Locate the cell with the specified text and output its [x, y] center coordinate. 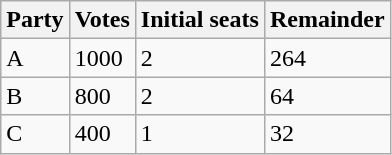
Votes [102, 20]
800 [102, 96]
400 [102, 134]
B [35, 96]
1000 [102, 58]
264 [327, 58]
C [35, 134]
Party [35, 20]
32 [327, 134]
Remainder [327, 20]
1 [200, 134]
64 [327, 96]
A [35, 58]
Initial seats [200, 20]
